Locate the cell with the specified text and output its (X, Y) center coordinate. 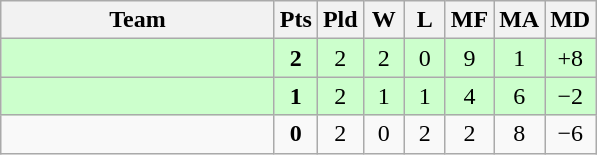
MD (570, 20)
+8 (570, 58)
8 (520, 134)
MA (520, 20)
Pts (296, 20)
4 (469, 96)
6 (520, 96)
W (384, 20)
Team (138, 20)
−2 (570, 96)
9 (469, 58)
L (424, 20)
−6 (570, 134)
Pld (340, 20)
MF (469, 20)
